Identify which cell holds the provided text, then report its (x, y) central coordinate. 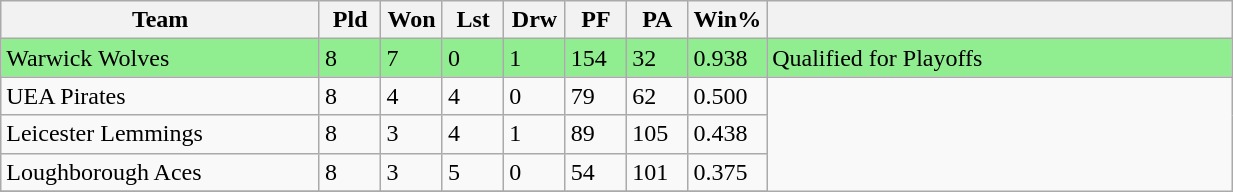
PF (596, 20)
Win% (728, 20)
0.500 (728, 96)
Won (412, 20)
101 (658, 172)
105 (658, 134)
Leicester Lemmings (160, 134)
Warwick Wolves (160, 58)
Team (160, 20)
79 (596, 96)
54 (596, 172)
62 (658, 96)
154 (596, 58)
Pld (350, 20)
Drw (534, 20)
0.438 (728, 134)
UEA Pirates (160, 96)
89 (596, 134)
32 (658, 58)
5 (472, 172)
Lst (472, 20)
0.938 (728, 58)
0.375 (728, 172)
PA (658, 20)
7 (412, 58)
Loughborough Aces (160, 172)
Qualified for Playoffs (1000, 58)
